Detect which cell encompasses the target text, then output its (X, Y) center coordinate. 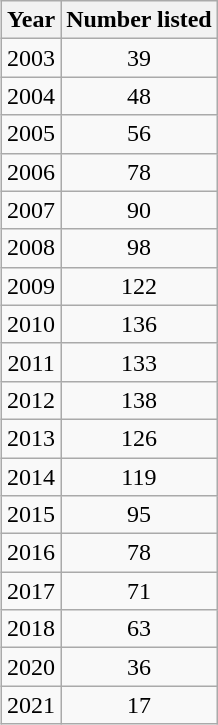
90 (140, 210)
2017 (32, 591)
122 (140, 286)
56 (140, 134)
2012 (32, 400)
2014 (32, 477)
138 (140, 400)
2007 (32, 210)
2013 (32, 438)
2011 (32, 362)
39 (140, 58)
133 (140, 362)
136 (140, 324)
36 (140, 667)
2018 (32, 629)
2005 (32, 134)
2008 (32, 248)
2006 (32, 172)
63 (140, 629)
2003 (32, 58)
2015 (32, 515)
95 (140, 515)
98 (140, 248)
2009 (32, 286)
17 (140, 705)
2016 (32, 553)
2004 (32, 96)
71 (140, 591)
48 (140, 96)
2021 (32, 705)
2010 (32, 324)
Year (32, 20)
2020 (32, 667)
Number listed (140, 20)
126 (140, 438)
119 (140, 477)
